Search for the cell housing the specified text and yield its (X, Y) center coordinate. 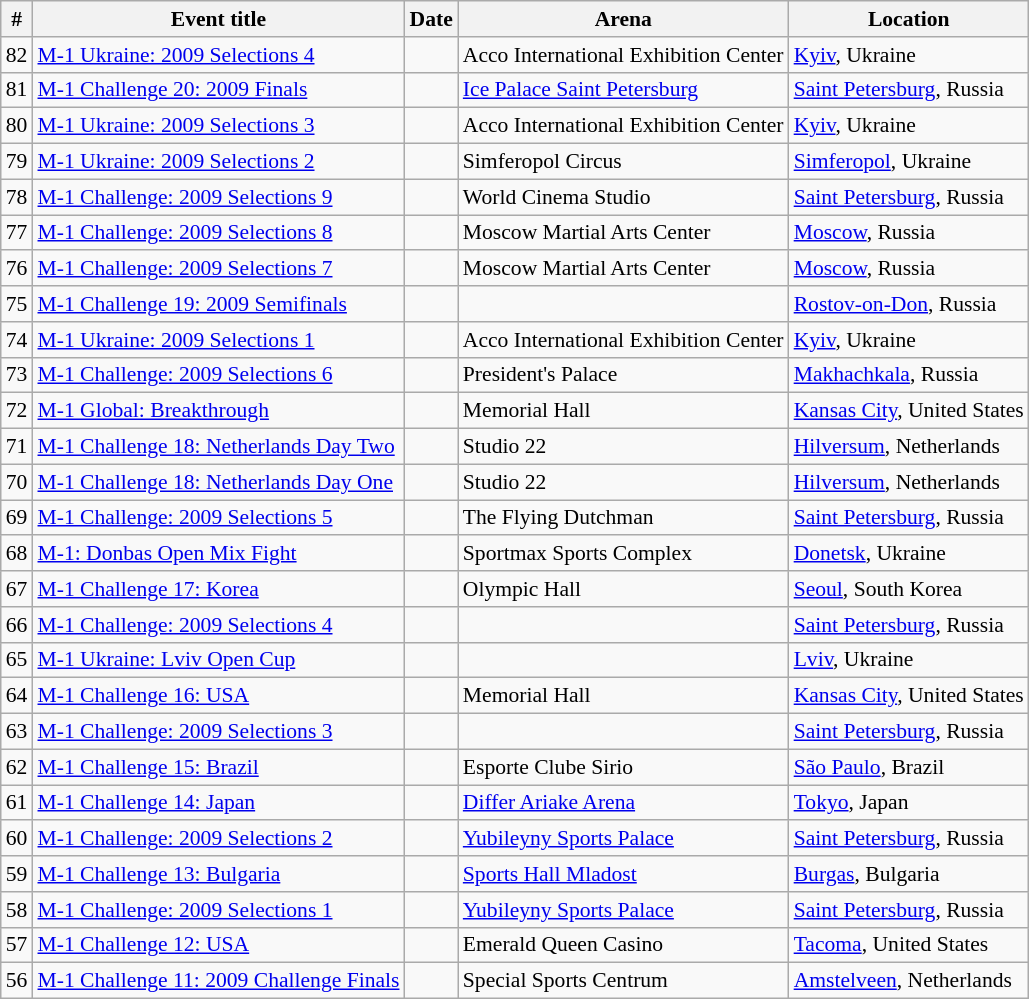
M-1 Ukraine: 2009 Selections 2 (218, 162)
62 (17, 767)
M-1 Challenge 19: 2009 Semifinals (218, 304)
Makhachkala, Russia (909, 375)
President's Palace (624, 375)
Special Sports Centrum (624, 981)
79 (17, 162)
73 (17, 375)
# (17, 19)
M-1 Challenge 18: Netherlands Day Two (218, 447)
Location (909, 19)
Arena (624, 19)
Donetsk, Ukraine (909, 554)
M-1 Ukraine: 2009 Selections 3 (218, 126)
Seoul, South Korea (909, 589)
São Paulo, Brazil (909, 767)
81 (17, 90)
66 (17, 625)
The Flying Dutchman (624, 518)
Differ Ariake Arena (624, 803)
70 (17, 482)
Tacoma, United States (909, 945)
Simferopol, Ukraine (909, 162)
74 (17, 340)
Date (432, 19)
M-1 Ukraine: Lviv Open Cup (218, 660)
72 (17, 411)
M-1 Challenge: 2009 Selections 3 (218, 732)
61 (17, 803)
World Cinema Studio (624, 197)
M-1 Challenge: 2009 Selections 2 (218, 839)
M-1 Challenge 16: USA (218, 696)
M-1 Challenge 12: USA (218, 945)
71 (17, 447)
Olympic Hall (624, 589)
M-1 Challenge: 2009 Selections 9 (218, 197)
M-1 Challenge: 2009 Selections 8 (218, 233)
Rostov-on-Don, Russia (909, 304)
68 (17, 554)
Lviv, Ukraine (909, 660)
Ice Palace Saint Petersburg (624, 90)
Sportmax Sports Complex (624, 554)
58 (17, 910)
Simferopol Circus (624, 162)
63 (17, 732)
M-1 Challenge 20: 2009 Finals (218, 90)
Tokyo, Japan (909, 803)
65 (17, 660)
82 (17, 55)
57 (17, 945)
80 (17, 126)
78 (17, 197)
Emerald Queen Casino (624, 945)
M-1 Challenge 13: Bulgaria (218, 874)
M-1 Ukraine: 2009 Selections 4 (218, 55)
69 (17, 518)
M-1 Challenge: 2009 Selections 6 (218, 375)
M-1: Donbas Open Mix Fight (218, 554)
75 (17, 304)
67 (17, 589)
64 (17, 696)
Event title (218, 19)
76 (17, 269)
M-1 Challenge 17: Korea (218, 589)
59 (17, 874)
M-1 Challenge: 2009 Selections 7 (218, 269)
60 (17, 839)
M-1 Challenge: 2009 Selections 4 (218, 625)
M-1 Global: Breakthrough (218, 411)
Burgas, Bulgaria (909, 874)
77 (17, 233)
M-1 Challenge 11: 2009 Challenge Finals (218, 981)
Sports Hall Mladost (624, 874)
56 (17, 981)
Amstelveen, Netherlands (909, 981)
M-1 Ukraine: 2009 Selections 1 (218, 340)
M-1 Challenge: 2009 Selections 1 (218, 910)
M-1 Challenge: 2009 Selections 5 (218, 518)
M-1 Challenge 18: Netherlands Day One (218, 482)
M-1 Challenge 14: Japan (218, 803)
Esporte Clube Sirio (624, 767)
M-1 Challenge 15: Brazil (218, 767)
